Return the [x, y] coordinate for the center point of the cell that contains the specified text.  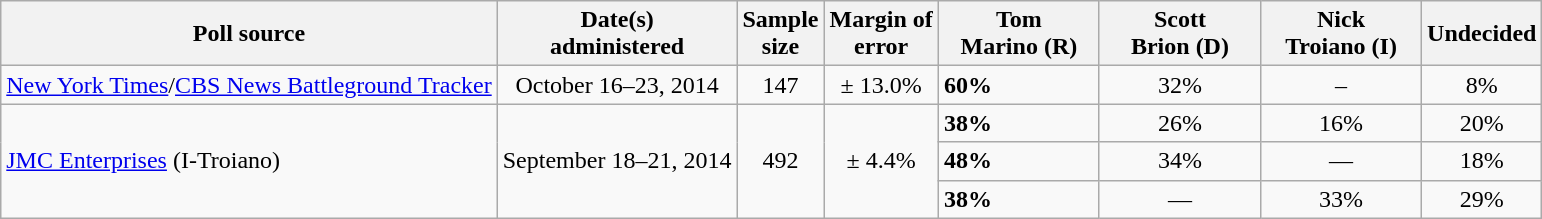
Poll source [249, 34]
October 16–23, 2014 [617, 85]
Date(s)administered [617, 34]
New York Times/CBS News Battleground Tracker [249, 85]
33% [1340, 199]
492 [780, 161]
± 4.4% [881, 161]
ScottBrion (D) [1180, 34]
JMC Enterprises (I-Troiano) [249, 161]
Samplesize [780, 34]
60% [1018, 85]
NickTroiano (I) [1340, 34]
Undecided [1482, 34]
32% [1180, 85]
48% [1018, 161]
± 13.0% [881, 85]
29% [1482, 199]
TomMarino (R) [1018, 34]
26% [1180, 123]
8% [1482, 85]
34% [1180, 161]
16% [1340, 123]
18% [1482, 161]
September 18–21, 2014 [617, 161]
20% [1482, 123]
147 [780, 85]
– [1340, 85]
Margin oferror [881, 34]
